Determine the [x, y] coordinate at the center of the cell enclosing the given text.  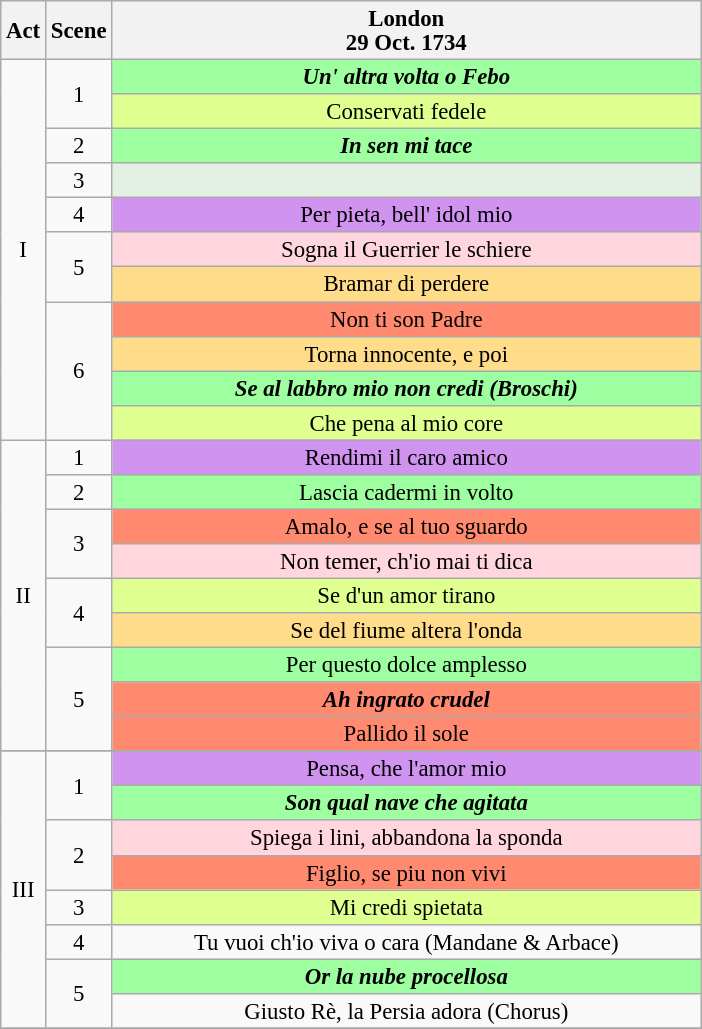
Tu vuoi ch'io viva o cara (Mandane & Arbace) [406, 942]
Torna innocente, e poi [406, 354]
Conservati fedele [406, 112]
II [24, 596]
Sogna il Guerrier le schiere [406, 250]
III [24, 890]
Non ti son Padre [406, 320]
Mi credi spietata [406, 908]
Son qual nave che agitata [406, 804]
Non temer, ch'io mai ti dica [406, 562]
Or la nube procellosa [406, 976]
6 [79, 371]
Per pieta, bell' idol mio [406, 216]
In sen mi tace [406, 146]
Pensa, che l'amor mio [406, 768]
Se del fiume altera l'onda [406, 630]
Bramar di perdere [406, 284]
Giusto Rè, la Persia adora (Chorus) [406, 1012]
Rendimi il caro amico [406, 458]
Che pena al mio core [406, 422]
Se d'un amor tirano [406, 596]
London 29 Oct. 1734 [406, 30]
Act [24, 30]
Per questo dolce amplesso [406, 666]
I [24, 250]
Figlio, se piu non vivi [406, 872]
Scene [79, 30]
Un' altra volta o Febo [406, 78]
Lascia cadermi in volto [406, 492]
Pallido il sole [406, 734]
Spiega i lini, abbandona la sponda [406, 838]
Se al labbro mio non credi (Broschi) [406, 388]
Amalo, e se al tuo sguardo [406, 526]
Ah ingrato crudel [406, 700]
